Pinpoint the cell where the given text exists, returning its (x, y) midpoint coordinate. 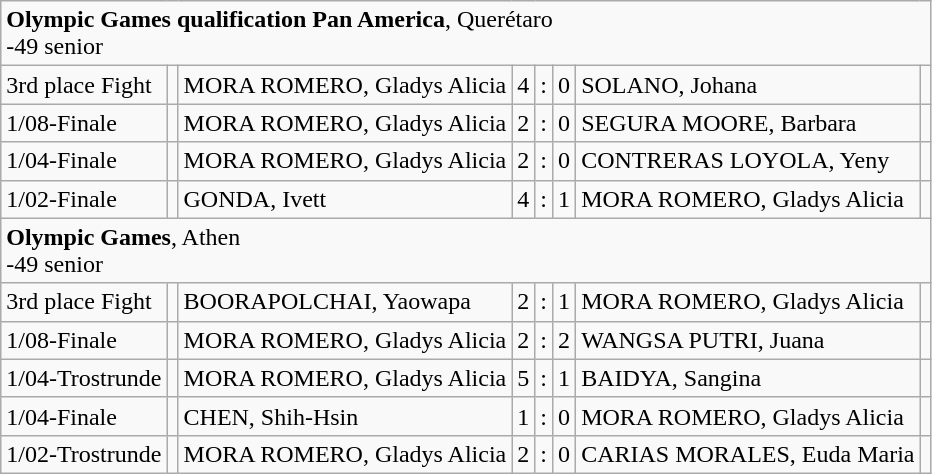
SEGURA MOORE, Barbara (748, 123)
1/02-Trostrunde (84, 454)
5 (524, 378)
BOORAPOLCHAI, Yaowapa (345, 302)
CONTRERAS LOYOLA, Yeny (748, 161)
BAIDYA, Sangina (748, 378)
1/02-Finale (84, 199)
SOLANO, Johana (748, 85)
Olympic Games qualification Pan America, Querétaro-49 senior (466, 34)
1/04-Trostrunde (84, 378)
CHEN, Shih-Hsin (345, 416)
CARIAS MORALES, Euda Maria (748, 454)
WANGSA PUTRI, Juana (748, 340)
GONDA, Ivett (345, 199)
Olympic Games, Athen-49 senior (466, 250)
